Determine the (x, y) coordinate at the center of the cell enclosing the given text.  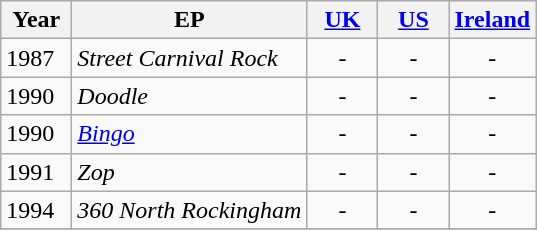
1994 (36, 210)
Ireland (492, 20)
EP (190, 20)
Bingo (190, 134)
Zop (190, 172)
360 North Rockingham (190, 210)
UK (342, 20)
Doodle (190, 96)
US (414, 20)
1991 (36, 172)
Street Carnival Rock (190, 58)
Year (36, 20)
1987 (36, 58)
